Return the [x, y] coordinate for the center point of the cell that contains the specified text.  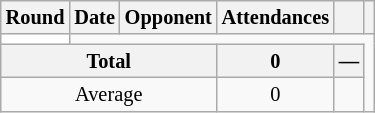
Total [109, 61]
— [349, 61]
Round [36, 17]
Date [94, 17]
Attendances [276, 17]
Average [109, 94]
Opponent [168, 17]
